Determine the (x, y) coordinate at the center of the cell enclosing the given text.  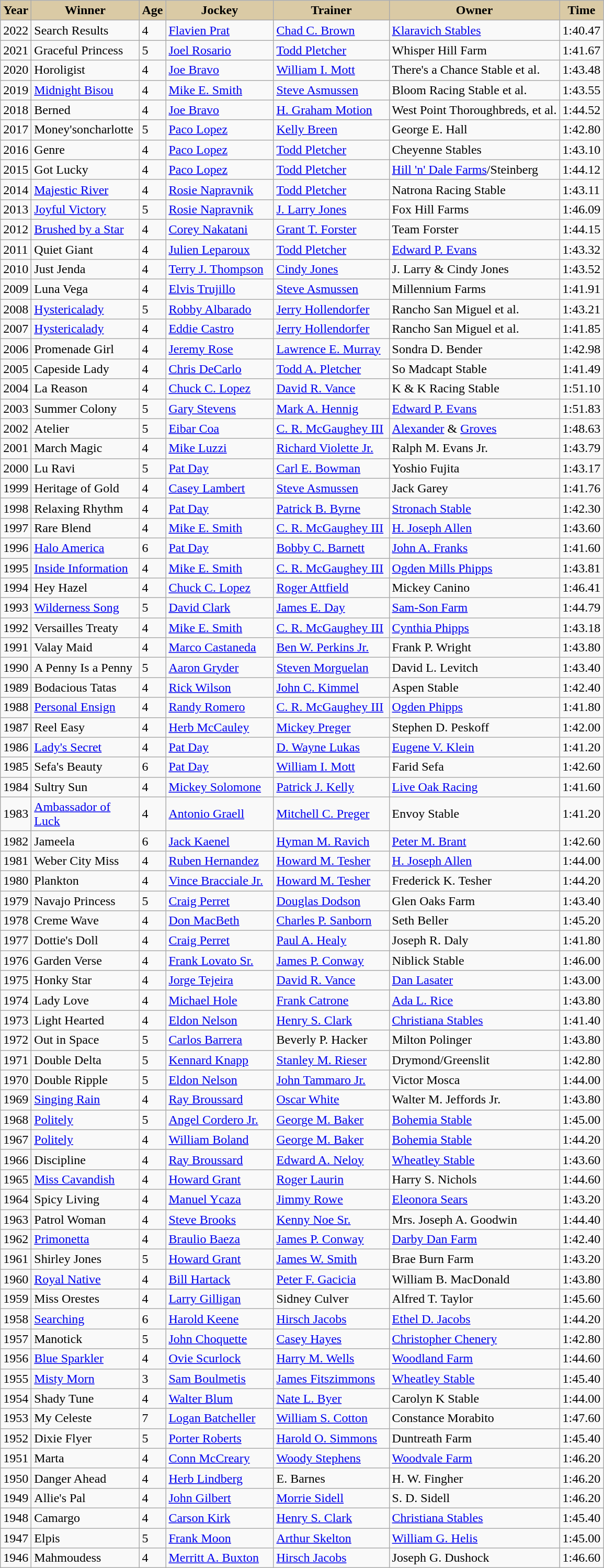
Chris DeCarlo (220, 369)
Search Results (85, 30)
Darby Dan Farm (474, 1239)
2004 (16, 389)
1965 (16, 1179)
2022 (16, 30)
1:41.67 (582, 50)
Lady Love (85, 1000)
E. Barnes (332, 1478)
Owner (474, 10)
Mark A. Hennig (332, 409)
Yoshio Fujita (474, 468)
Cindy Jones (332, 269)
1954 (16, 1398)
Randy Romero (220, 707)
Angel Cordero Jr. (220, 1120)
1:43.11 (582, 189)
2013 (16, 209)
Royal Native (85, 1279)
Summer Colony (85, 409)
1971 (16, 1060)
Steven Morguelan (332, 668)
Sam-Son Farm (474, 608)
Beverly P. Hacker (332, 1040)
Weber City Miss (85, 861)
Duntreath Farm (474, 1438)
J. Larry Jones (332, 209)
1981 (16, 861)
Winner (85, 10)
Herb Lindberg (220, 1478)
Drymond/Greenslit (474, 1060)
Danger Ahead (85, 1478)
Joel Rosario (220, 50)
Ben W. Perkins Jr. (332, 648)
1951 (16, 1458)
Christopher Chenery (474, 1339)
Alfred T. Taylor (474, 1299)
Harold O. Simmons (332, 1438)
Dan Lasater (474, 980)
Miss Orestes (85, 1299)
1999 (16, 488)
Double Ripple (85, 1080)
1:44.12 (582, 170)
1962 (16, 1239)
Constance Morabito (474, 1418)
2000 (16, 468)
1:41.49 (582, 369)
2014 (16, 189)
Julien Leparoux (220, 250)
2007 (16, 329)
Woodland Farm (474, 1359)
David Clark (220, 608)
Mrs. Joseph A. Goodwin (474, 1220)
2009 (16, 289)
Carson Kirk (220, 1518)
2012 (16, 229)
2003 (16, 409)
Jack Kaenel (220, 841)
Team Forster (474, 229)
Roger Laurin (332, 1179)
Halo America (85, 548)
William G. Helis (474, 1538)
1:43.32 (582, 250)
Primonetta (85, 1239)
Manotick (85, 1339)
Brae Burn Farm (474, 1259)
Chad C. Brown (332, 30)
2017 (16, 130)
Valay Maid (85, 648)
1964 (16, 1199)
Frank Lovato Sr. (220, 961)
Hey Hazel (85, 588)
Ralph M. Evans Jr. (474, 448)
Aspen Stable (474, 687)
1:48.63 (582, 428)
Bobby C. Barnett (332, 548)
Fox Hill Farms (474, 209)
1984 (16, 787)
West Point Thoroughbreds, et al. (474, 110)
Victor Mosca (474, 1080)
Glen Oaks Farm (474, 900)
Oscar White (332, 1100)
Joseph G. Dushock (474, 1558)
Milton Polinger (474, 1040)
Terry J. Thompson (220, 269)
Flavien Prat (220, 30)
1:46.00 (582, 961)
Capeside Lady (85, 369)
Arthur Skelton (332, 1538)
Eugene V. Klein (474, 747)
1:44.79 (582, 608)
1989 (16, 687)
Eibar Coa (220, 428)
Frank Moon (220, 1538)
Garden Verse (85, 961)
Sefa's Beauty (85, 767)
1956 (16, 1359)
Ovie Scurlock (220, 1359)
Eddie Castro (220, 329)
Heritage of Gold (85, 488)
Hyman M. Ravich (332, 841)
1968 (16, 1120)
1990 (16, 668)
1946 (16, 1558)
1947 (16, 1538)
Bill Hartack (220, 1279)
1972 (16, 1040)
Michael Hole (220, 1000)
Merritt A. Buxton (220, 1558)
Double Delta (85, 1060)
Ada L. Rice (474, 1000)
Mickey Solomone (220, 787)
Singing Rain (85, 1100)
1:42.30 (582, 508)
Elpis (85, 1538)
Don MacBeth (220, 921)
Just Jenda (85, 269)
Got Lucky (85, 170)
1992 (16, 628)
Grant T. Forster (332, 229)
1:46.41 (582, 588)
There's a Chance Stable et al. (474, 70)
Paul A. Healy (332, 941)
1966 (16, 1159)
Manuel Ycaza (220, 1199)
H. Graham Motion (332, 110)
Marco Castaneda (220, 648)
Seth Beller (474, 921)
Kelly Breen (332, 130)
Charles P. Sanborn (332, 921)
Porter Roberts (220, 1438)
Carolyn K Stable (474, 1398)
S. D. Sidell (474, 1498)
Frank P. Wright (474, 648)
La Reason (85, 389)
1:51.10 (582, 389)
1:45.60 (582, 1299)
Navajo Princess (85, 900)
1:43.55 (582, 90)
Lady's Secret (85, 747)
Mahmoudess (85, 1558)
2010 (16, 269)
Miss Cavandish (85, 1179)
David L. Levitch (474, 668)
Roger Attfield (332, 588)
Stanley M. Rieser (332, 1060)
2002 (16, 428)
1973 (16, 1020)
Luna Vega (85, 289)
2008 (16, 309)
Klaravich Stables (474, 30)
Kenny Noe Sr. (332, 1220)
Allie's Pal (85, 1498)
3 (153, 1379)
Aaron Gryder (220, 668)
1:51.83 (582, 409)
Horoligist (85, 70)
Blue Sparkler (85, 1359)
1961 (16, 1259)
1:43.52 (582, 269)
1:43.00 (582, 980)
1985 (16, 767)
Corey Nakatani (220, 229)
Patrol Woman (85, 1220)
Honky Star (85, 980)
March Magic (85, 448)
Carl E. Bowman (332, 468)
William B. MacDonald (474, 1279)
Peter M. Brant (474, 841)
2018 (16, 110)
2020 (16, 70)
A Penny Is a Penny (85, 668)
Casey Lambert (220, 488)
Stronach Stable (474, 508)
1995 (16, 568)
1988 (16, 707)
1:43.17 (582, 468)
1:42.00 (582, 727)
My Celeste (85, 1418)
Promenade Girl (85, 349)
Sidney Culver (332, 1299)
Braulio Baeza (220, 1239)
Age (153, 10)
Atelier (85, 428)
Lu Ravi (85, 468)
Year (16, 10)
1959 (16, 1299)
1991 (16, 648)
Light Hearted (85, 1020)
1952 (16, 1438)
Mickey Preger (332, 727)
2021 (16, 50)
D. Wayne Lukas (332, 747)
William Boland (220, 1140)
Walter Blum (220, 1398)
Ruben Hernandez (220, 861)
1979 (16, 900)
Searching (85, 1319)
Spicy Living (85, 1199)
1960 (16, 1279)
1963 (16, 1220)
Sondra D. Bender (474, 349)
1996 (16, 548)
Millennium Farms (474, 289)
1:44.15 (582, 229)
2016 (16, 150)
1948 (16, 1518)
John Tammaro Jr. (332, 1080)
Antonio Graell (220, 814)
1:45.20 (582, 921)
1:44.40 (582, 1220)
Edward A. Neloy (332, 1159)
Carlos Barrera (220, 1040)
1977 (16, 941)
1997 (16, 528)
Rare Blend (85, 528)
Creme Wave (85, 921)
Farid Sefa (474, 767)
1:40.47 (582, 30)
Morrie Sidell (332, 1498)
1974 (16, 1000)
Jorge Tejeira (220, 980)
Niblick Stable (474, 961)
1967 (16, 1140)
Versailles Treaty (85, 628)
2015 (16, 170)
Woodvale Farm (474, 1458)
Quiet Giant (85, 250)
Dixie Flyer (85, 1438)
1:43.81 (582, 568)
Personal Ensign (85, 707)
1:44.52 (582, 110)
1987 (16, 727)
Money'soncharlotte (85, 130)
Discipline (85, 1159)
Peter F. Gacicia (332, 1279)
1969 (16, 1100)
Richard Violette Jr. (332, 448)
1982 (16, 841)
Stephen D. Peskoff (474, 727)
1949 (16, 1498)
Plankton (85, 881)
Nate L. Byer (332, 1398)
William S. Cotton (332, 1418)
James W. Smith (332, 1259)
Frank Catrone (332, 1000)
1:47.60 (582, 1418)
1:46.09 (582, 209)
Shirley Jones (85, 1259)
Envoy Stable (474, 814)
Harry M. Wells (332, 1359)
Misty Morn (85, 1379)
Trainer (332, 10)
Marta (85, 1458)
Robby Albarado (220, 309)
1:42.98 (582, 349)
Hill 'n' Dale Farms/Steinberg (474, 170)
Live Oak Racing (474, 787)
Jameela (85, 841)
1955 (16, 1379)
Sam Boulmetis (220, 1379)
Midnight Bisou (85, 90)
1970 (16, 1080)
Woody Stephens (332, 1458)
2001 (16, 448)
1:43.48 (582, 70)
Berned (85, 110)
Kennard Knapp (220, 1060)
Jeremy Rose (220, 349)
Ogden Phipps (474, 707)
So Madcapt Stable (474, 369)
John C. Kimmel (332, 687)
Patrick B. Byrne (332, 508)
Graceful Princess (85, 50)
Time (582, 10)
2006 (16, 349)
Harry S. Nichols (474, 1179)
James Fitszimmons (332, 1379)
1986 (16, 747)
Eleonora Sears (474, 1199)
Genre (85, 150)
Cynthia Phipps (474, 628)
Jockey (220, 10)
Dottie's Doll (85, 941)
Patrick J. Kelly (332, 787)
Mitchell C. Preger (332, 814)
1:43.18 (582, 628)
Herb McCauley (220, 727)
Reel Easy (85, 727)
Mickey Canino (474, 588)
Steve Brooks (220, 1220)
2005 (16, 369)
1:43.10 (582, 150)
Walter M. Jeffords Jr. (474, 1100)
1:46.60 (582, 1558)
Bloom Racing Stable et al. (474, 90)
John Choquette (220, 1339)
Conn McCreary (220, 1458)
Majestic River (85, 189)
Elvis Trujillo (220, 289)
1:41.91 (582, 289)
Relaxing Rhythm (85, 508)
Whisper Hill Farm (474, 50)
1:43.79 (582, 448)
Sultry Sun (85, 787)
Rick Wilson (220, 687)
1994 (16, 588)
Jimmy Rowe (332, 1199)
Camargo (85, 1518)
John Gilbert (220, 1498)
Ethel D. Jacobs (474, 1319)
Joseph R. Daly (474, 941)
H. W. Fingher (474, 1478)
Brushed by a Star (85, 229)
Cheyenne Stables (474, 150)
Casey Hayes (332, 1339)
1:41.40 (582, 1020)
1:43.21 (582, 309)
Wilderness Song (85, 608)
Natrona Racing Stable (474, 189)
Gary Stevens (220, 409)
Harold Keene (220, 1319)
1980 (16, 881)
Joyful Victory (85, 209)
Ogden Mills Phipps (474, 568)
Frederick K. Tesher (474, 881)
Todd A. Pletcher (332, 369)
J. Larry & Cindy Jones (474, 269)
Shady Tune (85, 1398)
7 (153, 1418)
Vince Bracciale Jr. (220, 881)
Douglas Dodson (332, 900)
1:41.85 (582, 329)
1950 (16, 1478)
Alexander & Groves (474, 428)
Inside Information (85, 568)
Larry Gilligan (220, 1299)
Mike Luzzi (220, 448)
Lawrence E. Murray (332, 349)
John A. Franks (474, 548)
1978 (16, 921)
Bodacious Tatas (85, 687)
Out in Space (85, 1040)
Jack Garey (474, 488)
2011 (16, 250)
1:41.76 (582, 488)
Ambassador of Luck (85, 814)
1993 (16, 608)
1983 (16, 814)
1976 (16, 961)
1957 (16, 1339)
James E. Day (332, 608)
George E. Hall (474, 130)
1998 (16, 508)
2019 (16, 90)
1975 (16, 980)
1953 (16, 1418)
Logan Batcheller (220, 1418)
1958 (16, 1319)
K & K Racing Stable (474, 389)
